Extract the (X, Y) coordinate from the center of the cell holding the provided text.  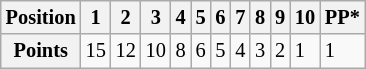
PP* (342, 17)
15 (96, 51)
Points (41, 51)
12 (126, 51)
7 (240, 17)
Position (41, 17)
9 (280, 17)
